Capture the cell that displays the provided text and extract its [x, y] central coordinate. 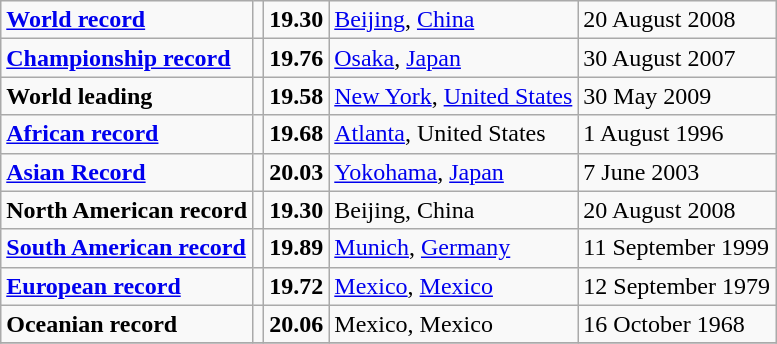
Asian Record [127, 172]
South American record [127, 248]
Osaka, Japan [454, 58]
19.68 [296, 134]
Yokohama, Japan [454, 172]
World leading [127, 96]
1 August 1996 [677, 134]
African record [127, 134]
30 May 2009 [677, 96]
20.06 [296, 324]
World record [127, 20]
Championship record [127, 58]
11 September 1999 [677, 248]
19.72 [296, 286]
7 June 2003 [677, 172]
Oceanian record [127, 324]
30 August 2007 [677, 58]
European record [127, 286]
12 September 1979 [677, 286]
Atlanta, United States [454, 134]
19.58 [296, 96]
Munich, Germany [454, 248]
New York, United States [454, 96]
20.03 [296, 172]
North American record [127, 210]
16 October 1968 [677, 324]
19.89 [296, 248]
19.76 [296, 58]
